Pinpoint the cell where the given text exists, returning its [x, y] midpoint coordinate. 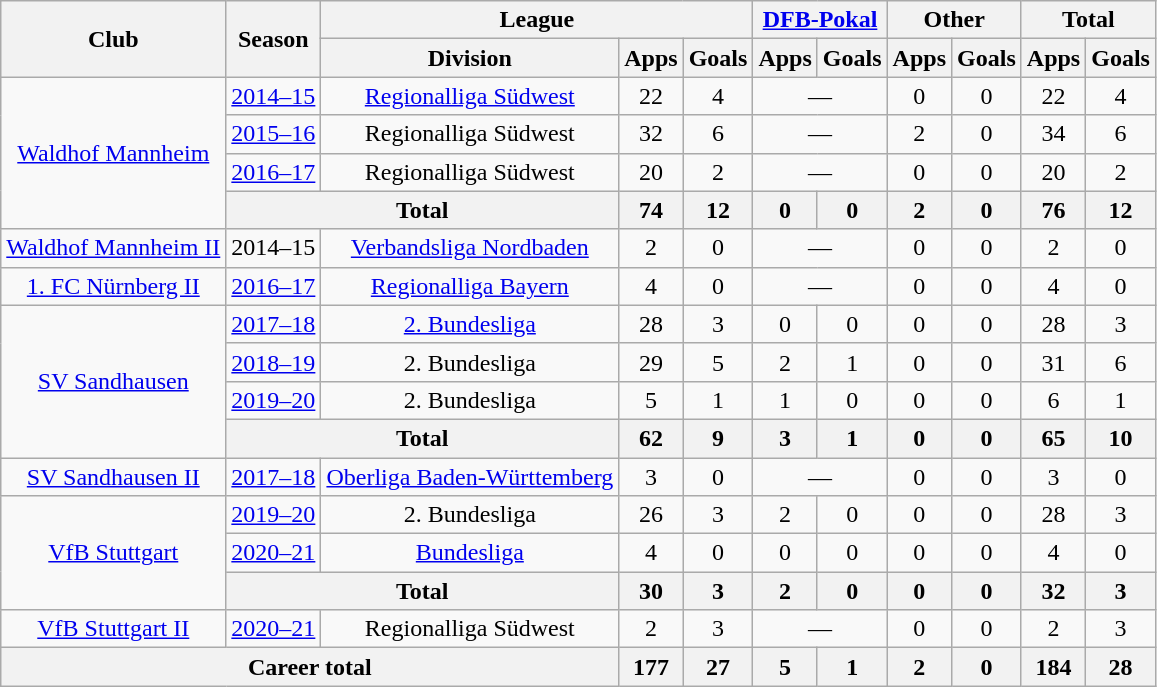
62 [651, 438]
177 [651, 667]
VfB Stuttgart II [114, 629]
VfB Stuttgart [114, 553]
Bundesliga [470, 553]
2015–16 [274, 134]
Waldhof Mannheim II [114, 248]
34 [1053, 134]
74 [651, 210]
Regionalliga Bayern [470, 286]
30 [651, 591]
Club [114, 39]
26 [651, 515]
1. FC Nürnberg II [114, 286]
65 [1053, 438]
Oberliga Baden-Württemberg [470, 477]
League [537, 20]
76 [1053, 210]
29 [651, 362]
DFB-Pokal [820, 20]
2018–19 [274, 362]
Other [954, 20]
184 [1053, 667]
Career total [310, 667]
27 [718, 667]
9 [718, 438]
31 [1053, 362]
Season [274, 39]
10 [1121, 438]
Division [470, 58]
Waldhof Mannheim [114, 153]
SV Sandhausen [114, 381]
Verbandsliga Nordbaden [470, 248]
SV Sandhausen II [114, 477]
